Determine the (X, Y) coordinate at the center of the cell enclosing the given text.  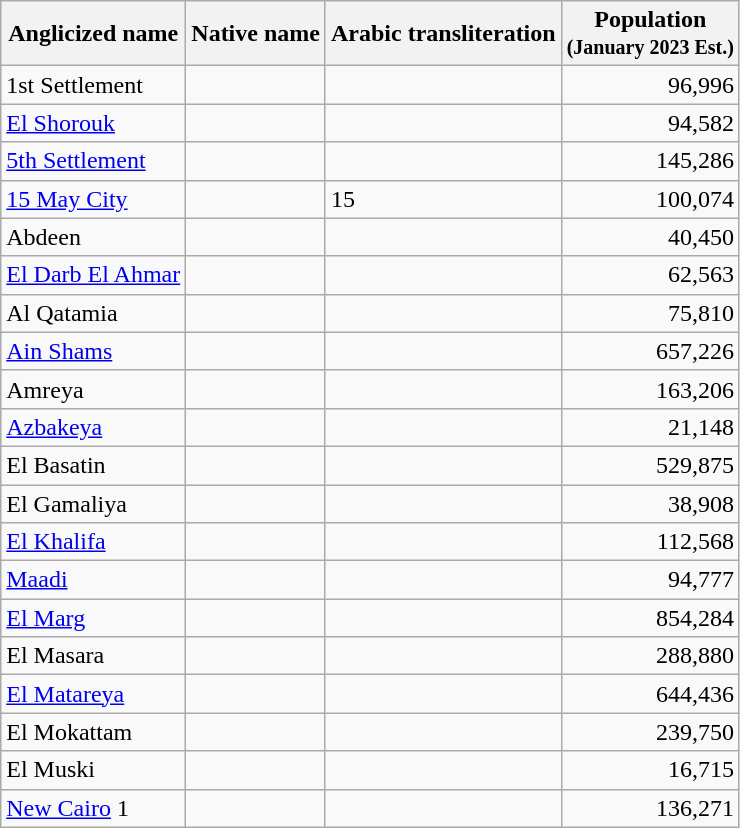
96,996 (650, 85)
Population(January 2023 Est.) (650, 34)
Amreya (94, 389)
854,284 (650, 618)
El Muski (94, 770)
Azbakeya (94, 427)
El Basatin (94, 465)
100,074 (650, 199)
529,875 (650, 465)
El Darb El Ahmar (94, 275)
1st Settlement (94, 85)
El Mokattam (94, 732)
40,450 (650, 237)
El Shorouk (94, 123)
El Marg (94, 618)
16,715 (650, 770)
El Masara (94, 656)
644,436 (650, 694)
75,810 (650, 313)
21,148 (650, 427)
El Gamaliya (94, 503)
El Khalifa (94, 542)
136,271 (650, 808)
Arabic transliteration (443, 34)
15 (443, 199)
163,206 (650, 389)
38,908 (650, 503)
Maadi (94, 580)
El Matareya (94, 694)
94,777 (650, 580)
Abdeen (94, 237)
Al Qatamia (94, 313)
657,226 (650, 351)
15 May City (94, 199)
5th Settlement (94, 161)
New Cairo 1 (94, 808)
94,582 (650, 123)
239,750 (650, 732)
Native name (256, 34)
62,563 (650, 275)
Ain Shams (94, 351)
145,286 (650, 161)
288,880 (650, 656)
Anglicized name (94, 34)
112,568 (650, 542)
